Locate the cell with the specified text and output its (x, y) center coordinate. 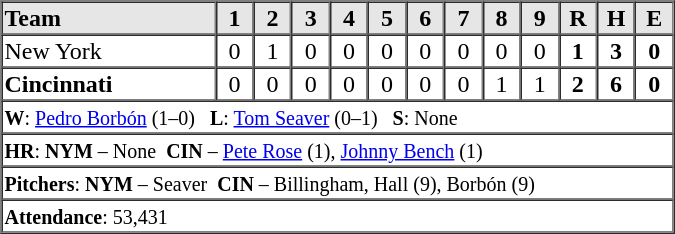
H (616, 18)
8 (501, 18)
5 (387, 18)
Pitchers: NYM – Seaver CIN – Billingham, Hall (9), Borbón (9) (338, 182)
W: Pedro Borbón (1–0) L: Tom Seaver (0–1) S: None (338, 116)
Cincinnati (109, 84)
E (654, 18)
Team (109, 18)
HR: NYM – None CIN – Pete Rose (1), Johnny Bench (1) (338, 150)
Attendance: 53,431 (338, 216)
9 (540, 18)
4 (349, 18)
7 (463, 18)
R (578, 18)
New York (109, 50)
